Search for the cell housing the specified text and yield its [x, y] center coordinate. 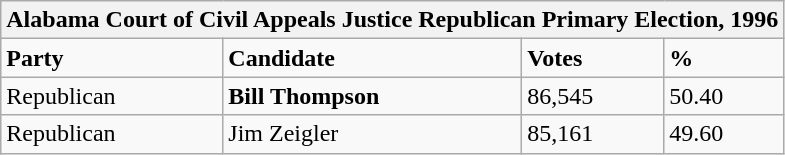
Alabama Court of Civil Appeals Justice Republican Primary Election, 1996 [392, 20]
49.60 [724, 134]
86,545 [593, 96]
85,161 [593, 134]
Votes [593, 58]
Jim Zeigler [372, 134]
Candidate [372, 58]
% [724, 58]
50.40 [724, 96]
Party [112, 58]
Bill Thompson [372, 96]
